Locate the cell with the specified text and output its [X, Y] center coordinate. 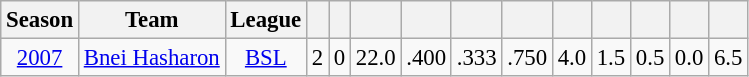
4.0 [572, 58]
0 [340, 58]
Team [152, 20]
.333 [476, 58]
2 [318, 58]
1.5 [610, 58]
.750 [527, 58]
League [266, 20]
6.5 [728, 58]
Bnei Hasharon [152, 58]
0.5 [650, 58]
.400 [426, 58]
Season [40, 20]
BSL [266, 58]
2007 [40, 58]
22.0 [376, 58]
0.0 [690, 58]
